Output the (x, y) coordinate of the center of the cell containing the given text.  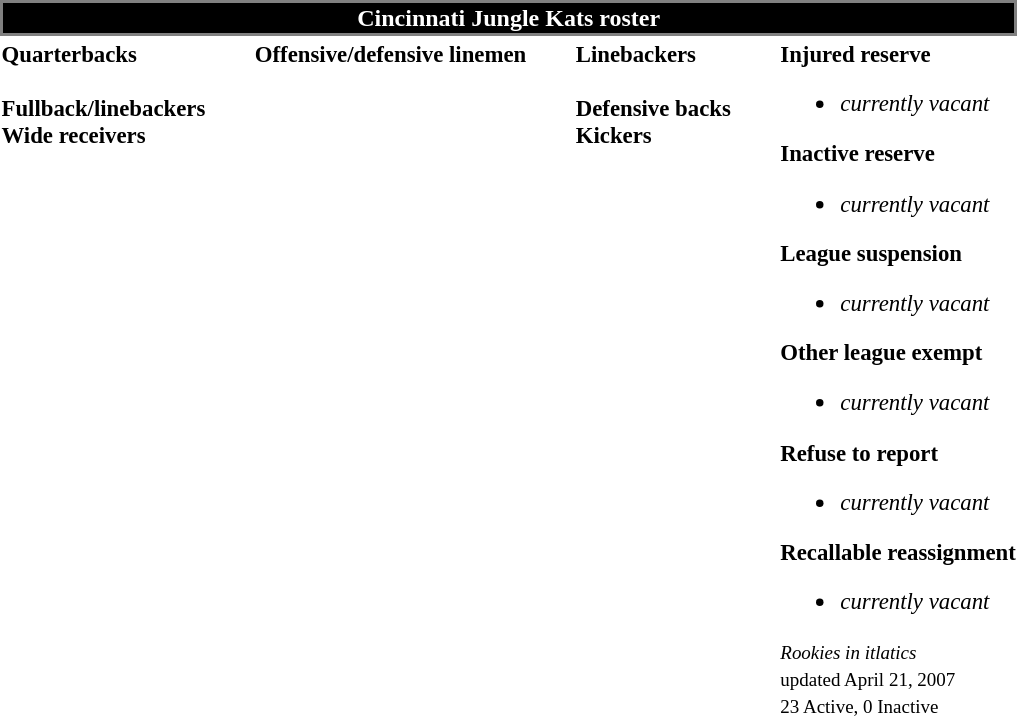
Cincinnati Jungle Kats roster (508, 18)
